Provide the (x, y) coordinate of the cell's center where the given text is located.  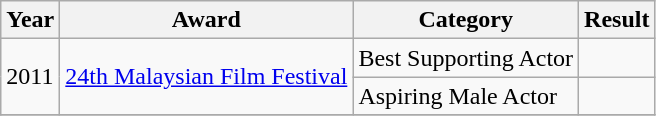
2011 (30, 77)
Award (206, 20)
Aspiring Male Actor (466, 96)
Category (466, 20)
24th Malaysian Film Festival (206, 77)
Year (30, 20)
Best Supporting Actor (466, 58)
Result (617, 20)
